Return [x, y] of the center of cell containing provided text 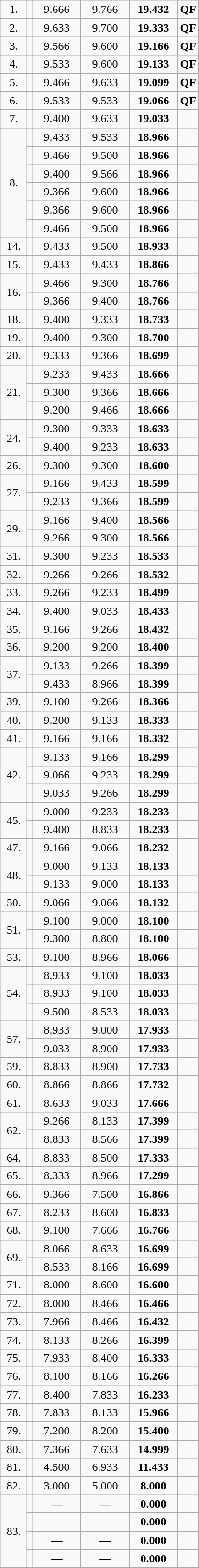
79. [14, 1431]
39. [14, 702]
34. [14, 611]
18.332 [153, 738]
18.699 [153, 356]
17.732 [153, 1084]
18.366 [153, 702]
7.633 [105, 1449]
7.933 [56, 1358]
16.333 [153, 1358]
50. [14, 902]
8. [14, 182]
76. [14, 1376]
8.066 [56, 1249]
18.132 [153, 902]
18.400 [153, 647]
81. [14, 1467]
48. [14, 875]
20. [14, 356]
8.100 [56, 1376]
8.800 [105, 939]
78. [14, 1413]
64. [14, 1158]
19.133 [153, 64]
18.333 [153, 720]
36. [14, 647]
26. [14, 465]
83. [14, 1531]
8.266 [105, 1340]
1. [14, 10]
47. [14, 848]
9.666 [56, 10]
54. [14, 993]
16.233 [153, 1395]
3.000 [56, 1486]
8.200 [105, 1431]
3. [14, 46]
32. [14, 575]
21. [14, 392]
8.233 [56, 1212]
7.966 [56, 1321]
19.432 [153, 10]
77. [14, 1395]
18.866 [153, 265]
59. [14, 1066]
19.333 [153, 28]
82. [14, 1486]
69. [14, 1258]
17.299 [153, 1176]
16.833 [153, 1212]
72. [14, 1303]
16.600 [153, 1285]
17.333 [153, 1158]
18.733 [153, 319]
18.432 [153, 629]
80. [14, 1449]
18.232 [153, 848]
19.033 [153, 119]
7. [14, 119]
19. [14, 338]
7.500 [105, 1194]
15. [14, 265]
5. [14, 82]
35. [14, 629]
71. [14, 1285]
57. [14, 1039]
53. [14, 957]
16.766 [153, 1230]
9.700 [105, 28]
4.500 [56, 1467]
73. [14, 1321]
65. [14, 1176]
18.532 [153, 575]
16.466 [153, 1303]
62. [14, 1130]
6. [14, 101]
18.066 [153, 957]
14.999 [153, 1449]
4. [14, 64]
8.566 [105, 1139]
42. [14, 775]
8.500 [105, 1158]
16.866 [153, 1194]
51. [14, 930]
19.166 [153, 46]
41. [14, 738]
67. [14, 1212]
16.266 [153, 1376]
27. [14, 492]
29. [14, 529]
18. [14, 319]
11.433 [153, 1467]
17.733 [153, 1066]
16.432 [153, 1321]
16.399 [153, 1340]
16. [14, 292]
68. [14, 1230]
19.099 [153, 82]
18.533 [153, 556]
61. [14, 1103]
9.766 [105, 10]
15.966 [153, 1413]
18.933 [153, 247]
24. [14, 438]
7.200 [56, 1431]
5.000 [105, 1486]
60. [14, 1084]
74. [14, 1340]
14. [14, 247]
75. [14, 1358]
66. [14, 1194]
8.333 [56, 1176]
40. [14, 720]
33. [14, 593]
17.666 [153, 1103]
45. [14, 821]
18.433 [153, 611]
2. [14, 28]
6.933 [105, 1467]
7.666 [105, 1230]
15.400 [153, 1431]
18.600 [153, 465]
19.066 [153, 101]
37. [14, 675]
18.700 [153, 338]
31. [14, 556]
18.499 [153, 593]
7.366 [56, 1449]
